Find where the given text appears and provide that cell's center as [x, y] coordinate. 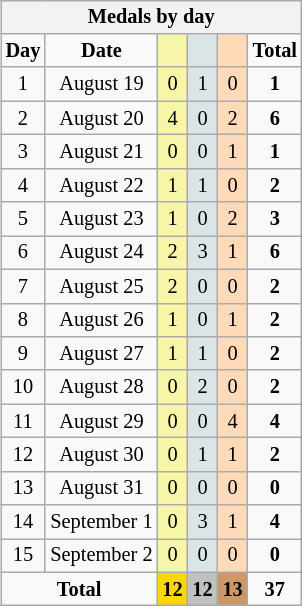
September 2 [101, 556]
10 [24, 387]
9 [24, 354]
August 22 [101, 185]
14 [24, 522]
September 1 [101, 522]
8 [24, 320]
Medals by day [152, 17]
August 30 [101, 455]
11 [24, 421]
August 25 [101, 286]
August 31 [101, 488]
37 [275, 589]
5 [24, 219]
August 29 [101, 421]
August 20 [101, 118]
August 21 [101, 152]
August 19 [101, 84]
Day [24, 51]
Date [101, 51]
August 24 [101, 253]
15 [24, 556]
August 26 [101, 320]
August 23 [101, 219]
August 27 [101, 354]
7 [24, 286]
August 28 [101, 387]
